Search for the cell housing the specified text and yield its (x, y) center coordinate. 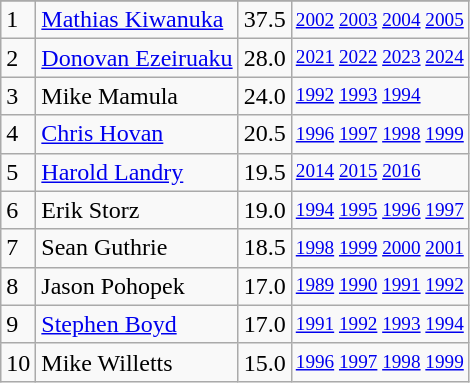
20.5 (264, 134)
1991 1992 1993 1994 (380, 324)
37.5 (264, 20)
7 (18, 248)
1998 1999 2000 2001 (380, 248)
19.0 (264, 210)
10 (18, 362)
1992 1993 1994 (380, 96)
1 (18, 20)
2014 2015 2016 (380, 172)
Jason Pohopek (137, 286)
9 (18, 324)
2002 2003 2004 2005 (380, 20)
Mike Mamula (137, 96)
Harold Landry (137, 172)
28.0 (264, 58)
6 (18, 210)
Chris Hovan (137, 134)
Erik Storz (137, 210)
Mathias Kiwanuka (137, 20)
4 (18, 134)
19.5 (264, 172)
Stephen Boyd (137, 324)
2 (18, 58)
Mike Willetts (137, 362)
3 (18, 96)
2021 2022 2023 2024 (380, 58)
1989 1990 1991 1992 (380, 286)
5 (18, 172)
18.5 (264, 248)
Donovan Ezeiruaku (137, 58)
15.0 (264, 362)
8 (18, 286)
24.0 (264, 96)
Sean Guthrie (137, 248)
1994 1995 1996 1997 (380, 210)
